Provide the (X, Y) coordinate of the cell's center where the given text is located.  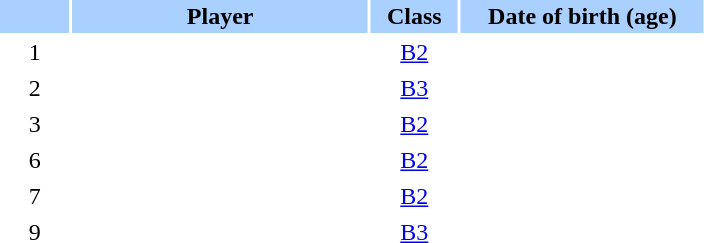
1 (34, 52)
3 (34, 124)
Player (220, 16)
B3 (414, 88)
Class (414, 16)
2 (34, 88)
Date of birth (age) (582, 16)
7 (34, 196)
6 (34, 160)
